Determine the [X, Y] coordinate at the center of the cell enclosing the given text.  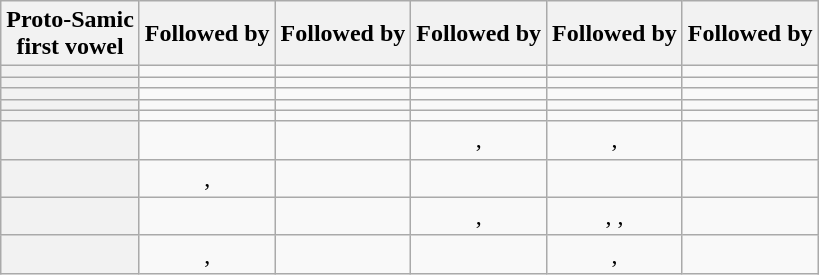
, , [615, 216]
Proto-Samicfirst vowel [70, 34]
